Scan for the cell matching the given text and deliver its [x, y] coordinate at center. 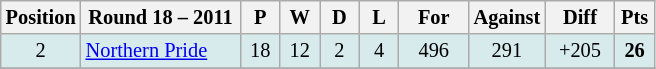
Northern Pride [161, 51]
W [300, 17]
496 [434, 51]
+205 [580, 51]
Position [41, 17]
L [379, 17]
Pts [635, 17]
26 [635, 51]
291 [508, 51]
12 [300, 51]
For [434, 17]
Diff [580, 17]
18 [260, 51]
4 [379, 51]
Round 18 – 2011 [161, 17]
Against [508, 17]
P [260, 17]
D [340, 17]
